Determine the [x, y] coordinate at the center of the cell enclosing the given text.  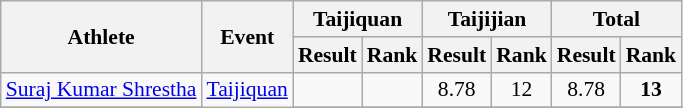
13 [652, 90]
Taijijian [486, 19]
Total [616, 19]
Event [248, 36]
Suraj Kumar Shrestha [102, 90]
12 [522, 90]
Athlete [102, 36]
